Pinpoint the cell where the given text exists, returning its (X, Y) midpoint coordinate. 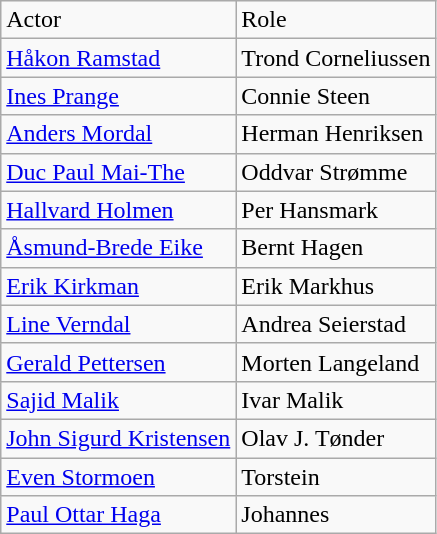
Anders Mordal (118, 134)
Erik Kirkman (118, 286)
Olav J. Tønder (336, 438)
Trond Corneliussen (336, 58)
Line Verndal (118, 324)
Bernt Hagen (336, 248)
Herman Henriksen (336, 134)
John Sigurd Kristensen (118, 438)
Erik Markhus (336, 286)
Even Stormoen (118, 477)
Role (336, 20)
Håkon Ramstad (118, 58)
Duc Paul Mai-The (118, 172)
Andrea Seierstad (336, 324)
Oddvar Strømme (336, 172)
Torstein (336, 477)
Per Hansmark (336, 210)
Åsmund-Brede Eike (118, 248)
Ines Prange (118, 96)
Johannes (336, 515)
Ivar Malik (336, 400)
Gerald Pettersen (118, 362)
Morten Langeland (336, 362)
Actor (118, 20)
Paul Ottar Haga (118, 515)
Connie Steen (336, 96)
Hallvard Holmen (118, 210)
Sajid Malik (118, 400)
